From the cell containing the given text, extract its center point as [X, Y] coordinate. 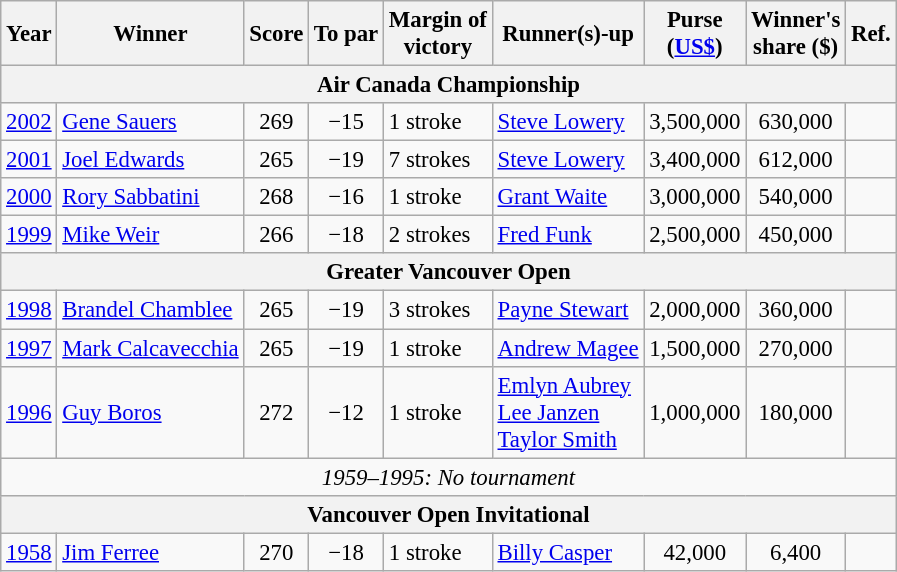
2002 [29, 122]
2001 [29, 160]
3,500,000 [695, 122]
7 strokes [438, 160]
6,400 [796, 552]
Winner'sshare ($) [796, 34]
Fred Funk [568, 235]
Guy Boros [150, 412]
Jim Ferree [150, 552]
Greater Vancouver Open [448, 273]
Ref. [871, 34]
Purse(US$) [695, 34]
Vancouver Open Invitational [448, 514]
180,000 [796, 412]
Joel Edwards [150, 160]
−12 [346, 412]
360,000 [796, 310]
Brandel Chamblee [150, 310]
−16 [346, 197]
1997 [29, 348]
Billy Casper [568, 552]
Mike Weir [150, 235]
3 strokes [438, 310]
3,000,000 [695, 197]
1958 [29, 552]
268 [276, 197]
Payne Stewart [568, 310]
−15 [346, 122]
Score [276, 34]
540,000 [796, 197]
270,000 [796, 348]
270 [276, 552]
3,400,000 [695, 160]
Margin ofvictory [438, 34]
1998 [29, 310]
612,000 [796, 160]
1959–1995: No tournament [448, 477]
Emlyn Aubrey Lee Janzen Taylor Smith [568, 412]
630,000 [796, 122]
Air Canada Championship [448, 85]
2,500,000 [695, 235]
42,000 [695, 552]
2 strokes [438, 235]
Mark Calcavecchia [150, 348]
266 [276, 235]
1,000,000 [695, 412]
2000 [29, 197]
Winner [150, 34]
To par [346, 34]
Grant Waite [568, 197]
1999 [29, 235]
1,500,000 [695, 348]
450,000 [796, 235]
2,000,000 [695, 310]
1996 [29, 412]
272 [276, 412]
269 [276, 122]
Andrew Magee [568, 348]
Year [29, 34]
Rory Sabbatini [150, 197]
Runner(s)-up [568, 34]
Gene Sauers [150, 122]
